Scan for the cell matching the given text and deliver its [X, Y] coordinate at center. 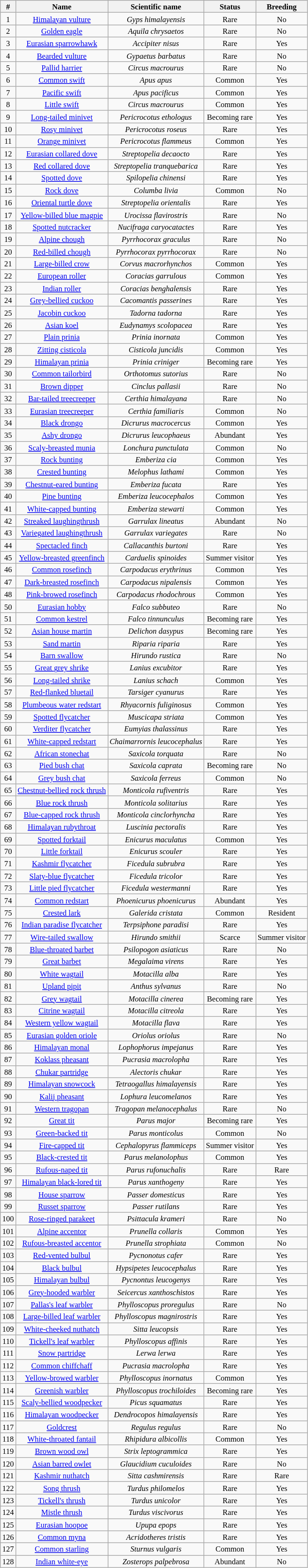
Picus squamatus [156, 1402]
20 [8, 251]
98 [8, 1194]
Prunella strophiata [156, 1243]
Koklass pheasant [62, 1059]
Rosy minivet [62, 129]
125 [8, 1524]
Carduelis spinoides [156, 558]
Snow partridge [62, 1353]
Emberiza cia [156, 459]
Enicurus scouler [156, 851]
Slaty-blue flycatcher [62, 876]
Urocissa flavirostris [156, 215]
40 [8, 496]
87 [8, 1059]
Chukar partridge [62, 1071]
Eurasian hobby [62, 606]
128 [8, 1561]
120 [8, 1463]
29 [8, 362]
5 [8, 68]
11 [8, 141]
Himalayan monal [62, 1047]
Phylloscopus proregulus [156, 1304]
23 [8, 288]
63 [8, 766]
Sand martin [62, 643]
Green-backed tit [62, 1133]
116 [8, 1414]
75 [8, 912]
Cephalopyrus flammiceps [156, 1145]
Blue rock thrush [62, 802]
Crested bunting [62, 472]
Megalaima virens [156, 962]
Aquila chrysaetos [156, 31]
Name [62, 7]
96 [8, 1170]
White-capped redstart [62, 741]
103 [8, 1255]
Asian barred owlet [62, 1463]
Pallid harrier [62, 68]
54 [8, 655]
Streptopelia tranquebarica [156, 166]
119 [8, 1451]
46 [8, 570]
Himalayan vulture [62, 19]
Little forktail [62, 851]
Muscicapa striata [156, 716]
Bar-tailed treecreeper [62, 398]
Fire-capped tit [62, 1145]
Tarsiger cyanurus [156, 692]
Red-billed chough [62, 251]
Verditer flycatcher [62, 729]
62 [8, 753]
Eurasian collared dove [62, 154]
16 [8, 202]
Tragopan melanocephalus [156, 1108]
26 [8, 325]
Turdus viscivorus [156, 1512]
Asian koel [62, 325]
Status [230, 7]
43 [8, 533]
Himalayan snowcock [62, 1084]
Red collared dove [62, 166]
Russet sparrow [62, 1206]
102 [8, 1243]
Himalayan bulbul [62, 1280]
Delichon dasypus [156, 631]
Streaked laughingthrush [62, 520]
Ficedula westermanni [156, 888]
41 [8, 508]
White-cheeked nuthatch [62, 1329]
Indian roller [62, 288]
Eudynamys scolopacea [156, 325]
Carpodacus nipalensis [156, 582]
48 [8, 594]
126 [8, 1537]
Motacilla citreola [156, 1010]
Resident [282, 912]
99 [8, 1206]
58 [8, 704]
84 [8, 1023]
Kalij pheasant [62, 1096]
Alpine chough [62, 239]
Motacilla cinerea [156, 998]
97 [8, 1182]
Pycnontus leucogenys [156, 1280]
127 [8, 1549]
Common tailorbird [62, 374]
Eurasian hoopoe [62, 1524]
27 [8, 337]
101 [8, 1231]
60 [8, 729]
Lerwa lerwa [156, 1353]
Certhia familiaris [156, 411]
74 [8, 900]
85 [8, 1035]
Streptopelia orientalis [156, 202]
African stonechat [62, 753]
Orthotomus sutorius [156, 374]
44 [8, 545]
76 [8, 924]
Cacomantis passerines [156, 300]
Yellow-breasted greenfinch [62, 558]
Pyrrhocorax pyrrhocorax [156, 251]
Rhipidura albicollis [156, 1439]
Acridotheres tristis [156, 1537]
61 [8, 741]
45 [8, 558]
Accipiter nisus [156, 43]
Eumyias thalassinus [156, 729]
Anthus sylvanus [156, 986]
Emberiza leucocephalos [156, 496]
Common starling [62, 1549]
Carpodacus rhodochrous [156, 594]
Columba livia [156, 190]
Blue-capped rock thrush [62, 815]
Corvus macrorhynchos [156, 264]
121 [8, 1475]
15 [8, 190]
Spectacled finch [62, 545]
White-throated fantail [62, 1439]
Blue-throated barbet [62, 949]
Dicrurus leucophaeus [156, 435]
Prinia criniger [156, 362]
Riparia riparia [156, 643]
Himalayan black-lored tit [62, 1182]
Phylloscopus magnirostris [156, 1316]
Oriolus oriolus [156, 1035]
28 [8, 349]
8 [8, 104]
50 [8, 606]
House sparrow [62, 1194]
Little swift [62, 104]
Himalayan woodpecker [62, 1414]
113 [8, 1378]
Prinia inornata [156, 337]
Phylloscopus inornatus [156, 1378]
Monticola solitarius [156, 802]
Brown wood owl [62, 1451]
19 [8, 239]
Scaly-bellied woodpecker [62, 1402]
Grey bush chat [62, 778]
Coracias garrulous [156, 276]
Long-tailed shrike [62, 680]
Melophus lathami [156, 472]
Lonchura punctulata [156, 447]
106 [8, 1292]
Pink-browed rosefinch [62, 594]
Barn swallow [62, 655]
51 [8, 619]
Tadorna tadorna [156, 312]
Psittacula krameri [156, 1219]
39 [8, 484]
Large-billed crow [62, 264]
82 [8, 998]
Golden eagle [62, 31]
77 [8, 937]
Rose-ringed parakeet [62, 1219]
114 [8, 1390]
1 [8, 19]
Scientific name [156, 7]
Glaucidium cuculoides [156, 1463]
Hirundo rustica [156, 655]
Chestnut-eared bunting [62, 484]
Himalayan prinia [62, 362]
Terpsiphone paradisi [156, 924]
Yellow-billed blue magpie [62, 215]
Tickell's leaf warbler [62, 1341]
Dicrurus macrocercus [156, 423]
Turdus philomelos [156, 1488]
Pericrocotus roseus [156, 129]
10 [8, 129]
34 [8, 423]
Pericrocotus flammeus [156, 141]
92 [8, 1120]
Pine bunting [62, 496]
Tetraogallus himalayensis [156, 1084]
Rhyacornis fuliginosus [156, 704]
Apus pacificus [156, 92]
72 [8, 876]
Citrine wagtail [62, 1010]
Saxicola caprata [156, 766]
86 [8, 1047]
14 [8, 178]
Psilopogon asiaticus [156, 949]
9 [8, 116]
Passer domesticus [156, 1194]
Dark-breasted rosefinch [62, 582]
Nucifraga caryocatactes [156, 227]
Enicurus maculatus [156, 839]
Pycnonotus cafer [156, 1255]
Plain prinia [62, 337]
Regulus regulus [156, 1427]
Black drongo [62, 423]
Dendrocopos himalayensis [156, 1414]
Galerida cristata [156, 912]
Zitting cisticola [62, 349]
Black-crested tit [62, 1157]
105 [8, 1280]
94 [8, 1145]
18 [8, 227]
Common kestrel [62, 619]
Parus rufonuchalis [156, 1170]
59 [8, 716]
Rock bunting [62, 459]
Hirundo smithii [156, 937]
Tickell's thrush [62, 1500]
89 [8, 1084]
100 [8, 1219]
Breeding [282, 7]
32 [8, 398]
Saxicola torquata [156, 753]
110 [8, 1341]
47 [8, 582]
Streptopelia decaocto [156, 154]
123 [8, 1500]
Scaly-breasted munia [62, 447]
Western tragopan [62, 1108]
53 [8, 643]
Long-tailed minivet [62, 116]
66 [8, 802]
Cisticola juncidis [156, 349]
69 [8, 839]
Carpodacus erythrinus [156, 570]
Greenish warbler [62, 1390]
Common swift [62, 80]
3 [8, 43]
Emberiza fucata [156, 484]
Black bulbul [62, 1267]
12 [8, 154]
Rufous-breasted accentor [62, 1243]
# [8, 7]
Crested lark [62, 912]
Brown dipper [62, 386]
Hypsipetes leucocephalus [156, 1267]
71 [8, 863]
104 [8, 1267]
Eurasian golden oriole [62, 1035]
Rufous-naped tit [62, 1170]
European roller [62, 276]
Gypaetus barbatus [156, 55]
Coracias benghalensis [156, 288]
Ficedula subrubra [156, 863]
Phoenicurus phoenicurus [156, 900]
Parus melanolophus [156, 1157]
Red-vented bulbul [62, 1255]
38 [8, 472]
107 [8, 1304]
Rock dove [62, 190]
17 [8, 215]
Alectoris chukar [156, 1071]
83 [8, 1010]
Great barbet [62, 962]
Saxicola ferreus [156, 778]
Sitta leucopsis [156, 1329]
Oriental turtle dove [62, 202]
Pacific swift [62, 92]
55 [8, 668]
Kashmir nuthatch [62, 1475]
Song thrush [62, 1488]
Phylloscopus trochiloides [156, 1390]
Yellow-browed warbler [62, 1378]
Parus xanthogeny [156, 1182]
117 [8, 1427]
25 [8, 312]
35 [8, 435]
Lophura leucomelanos [156, 1096]
Spotted forktail [62, 839]
Mistle thrush [62, 1512]
115 [8, 1402]
Apus apus [156, 80]
Common myna [62, 1537]
Large-billed leaf warbler [62, 1316]
31 [8, 386]
33 [8, 411]
70 [8, 851]
90 [8, 1096]
Spotted dove [62, 178]
Certhia himalayana [156, 398]
Falco tinnunculus [156, 619]
Cinclus pallasii [156, 386]
Callacanthis burtoni [156, 545]
Spotted nutcracker [62, 227]
Zosterops palpebrosa [156, 1561]
65 [8, 790]
Chestnut-bellied rock thrush [62, 790]
White wagtail [62, 974]
Turdus unicolor [156, 1500]
White-capped bunting [62, 508]
13 [8, 166]
Gyps himalayensis [156, 19]
24 [8, 300]
Phylloscopus affinis [156, 1341]
4 [8, 55]
Falco subbuteo [156, 606]
109 [8, 1329]
Upland pipit [62, 986]
Parus monticolus [156, 1133]
57 [8, 692]
73 [8, 888]
21 [8, 264]
36 [8, 447]
Asian house martin [62, 631]
112 [8, 1366]
Parus major [156, 1120]
Pied bush chat [62, 766]
42 [8, 520]
Grey-hooded warbler [62, 1292]
Great grey shrike [62, 668]
2 [8, 31]
Sturnus vulgaris [156, 1549]
Pericrocotus ethologus [156, 116]
7 [8, 92]
93 [8, 1133]
Garrulax lineatus [156, 520]
78 [8, 949]
79 [8, 962]
Kashmir flycatcher [62, 863]
Indian paradise flycatcher [62, 924]
Ashy drongo [62, 435]
68 [8, 827]
95 [8, 1157]
Orange minivet [62, 141]
88 [8, 1071]
6 [8, 80]
Lanius excubitor [156, 668]
Prunella collaris [156, 1231]
Ficedula tricolor [156, 876]
Grey-bellied cuckoo [62, 300]
Variegated laughingthrush [62, 533]
Common redstart [62, 900]
Motacilla alba [156, 974]
56 [8, 680]
Motacilla flava [156, 1023]
Bearded vulture [62, 55]
22 [8, 276]
52 [8, 631]
80 [8, 974]
Eurasian sparrowhawk [62, 43]
Strix leptogrammica [156, 1451]
Eurasian treecreeper [62, 411]
Indian white-eye [62, 1561]
67 [8, 815]
Pyrrhocorax graculus [156, 239]
Little pied flycatcher [62, 888]
Goldcrest [62, 1427]
Wire-tailed swallow [62, 937]
108 [8, 1316]
Scarce [230, 937]
Alpine accentor [62, 1231]
Spilopelia chinensi [156, 178]
Pallas's leaf warbler [62, 1304]
122 [8, 1488]
Garrulax variegates [156, 533]
Grey wagtail [62, 998]
Spotted flycatcher [62, 716]
Monticola rufiventris [156, 790]
Chaimarrornis leucocephalus [156, 741]
Himalayan rubythroat [62, 827]
111 [8, 1353]
Common chiffchaff [62, 1366]
124 [8, 1512]
37 [8, 459]
118 [8, 1439]
91 [8, 1108]
Common rosefinch [62, 570]
Seicercus xanthoschistos [156, 1292]
81 [8, 986]
Lophophorus impejanus [156, 1047]
Emberiza stewarti [156, 508]
Jacobin cuckoo [62, 312]
Red-flanked bluetail [62, 692]
Sitta cashmirensis [156, 1475]
30 [8, 374]
Lanius schach [156, 680]
Monticola cinclorhyncha [156, 815]
Passer rutilans [156, 1206]
Western yellow wagtail [62, 1023]
Great tit [62, 1120]
64 [8, 778]
Luscinia pectoralis [156, 827]
Plumbeous water redstart [62, 704]
Upupa epops [156, 1524]
